Return [X, Y] of the center of cell containing provided text 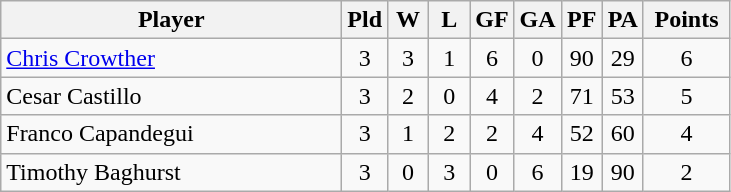
19 [582, 172]
71 [582, 96]
Franco Capandegui [172, 134]
29 [622, 58]
Chris Crowther [172, 58]
52 [582, 134]
Cesar Castillo [172, 96]
Pld [365, 20]
60 [622, 134]
L [450, 20]
Timothy Baghurst [172, 172]
Player [172, 20]
Points [686, 20]
GA [538, 20]
GF [492, 20]
PF [582, 20]
53 [622, 96]
5 [686, 96]
W [408, 20]
PA [622, 20]
